Search for the cell housing the specified text and yield its (x, y) center coordinate. 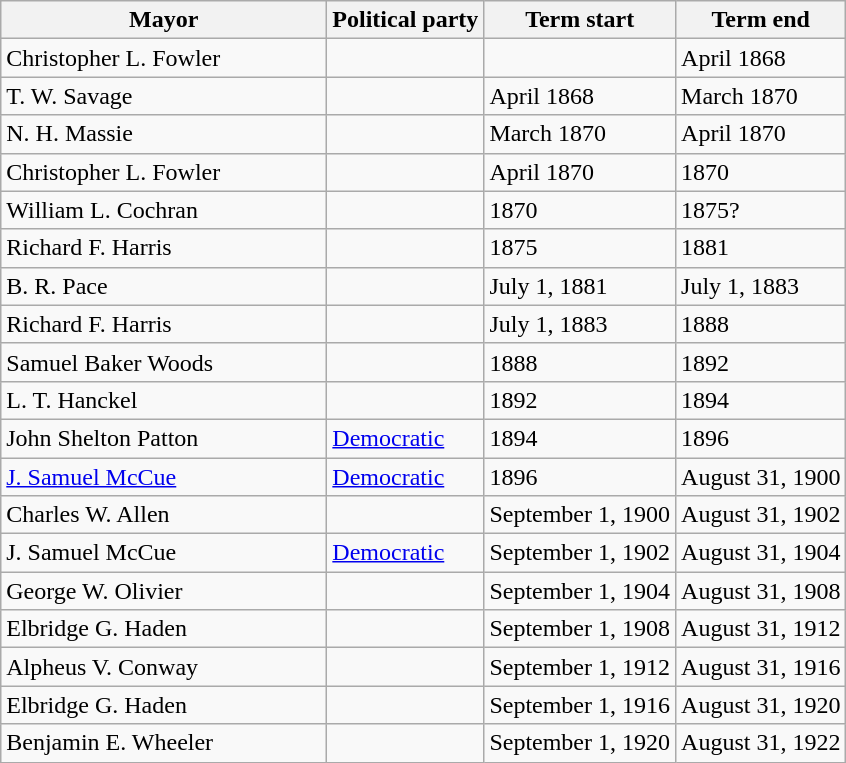
August 31, 1908 (761, 591)
Political party (406, 20)
August 31, 1922 (761, 743)
N. H. Massie (164, 134)
T. W. Savage (164, 96)
1881 (761, 248)
September 1, 1900 (580, 515)
John Shelton Patton (164, 438)
August 31, 1902 (761, 515)
B. R. Pace (164, 286)
William L. Cochran (164, 210)
Term start (580, 20)
August 31, 1912 (761, 629)
September 1, 1902 (580, 553)
August 31, 1900 (761, 477)
Charles W. Allen (164, 515)
September 1, 1904 (580, 591)
1875 (580, 248)
August 31, 1920 (761, 705)
George W. Olivier (164, 591)
Benjamin E. Wheeler (164, 743)
August 31, 1904 (761, 553)
September 1, 1912 (580, 667)
September 1, 1908 (580, 629)
July 1, 1881 (580, 286)
September 1, 1920 (580, 743)
L. T. Hanckel (164, 400)
Mayor (164, 20)
September 1, 1916 (580, 705)
Alpheus V. Conway (164, 667)
Samuel Baker Woods (164, 362)
Term end (761, 20)
1875? (761, 210)
August 31, 1916 (761, 667)
